Identify which cell holds the provided text, then report its (x, y) central coordinate. 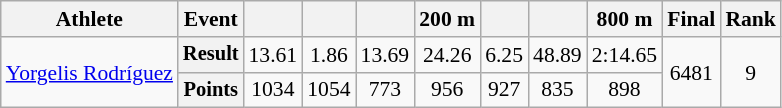
800 m (624, 19)
898 (624, 90)
1054 (328, 90)
6.25 (504, 55)
24.26 (447, 55)
9 (750, 72)
200 m (447, 19)
835 (558, 90)
Athlete (90, 19)
Event (211, 19)
927 (504, 90)
Final (691, 19)
13.69 (386, 55)
1034 (274, 90)
Result (211, 55)
6481 (691, 72)
13.61 (274, 55)
Rank (750, 19)
Points (211, 90)
Yorgelis Rodríguez (90, 72)
1.86 (328, 55)
773 (386, 90)
48.89 (558, 55)
2:14.65 (624, 55)
956 (447, 90)
